Output the (x, y) coordinate of the center of the cell containing the given text.  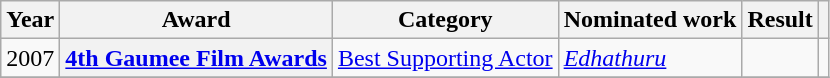
Nominated work (650, 20)
Year (30, 20)
Category (445, 20)
4th Gaumee Film Awards (196, 58)
Result (780, 20)
2007 (30, 58)
Award (196, 20)
Edhathuru (650, 58)
Best Supporting Actor (445, 58)
